Search for the cell housing the specified text and yield its [X, Y] center coordinate. 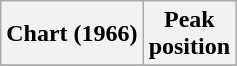
Chart (1966) [72, 34]
Peakposition [189, 34]
